Locate the cell with the specified text and output its (x, y) center coordinate. 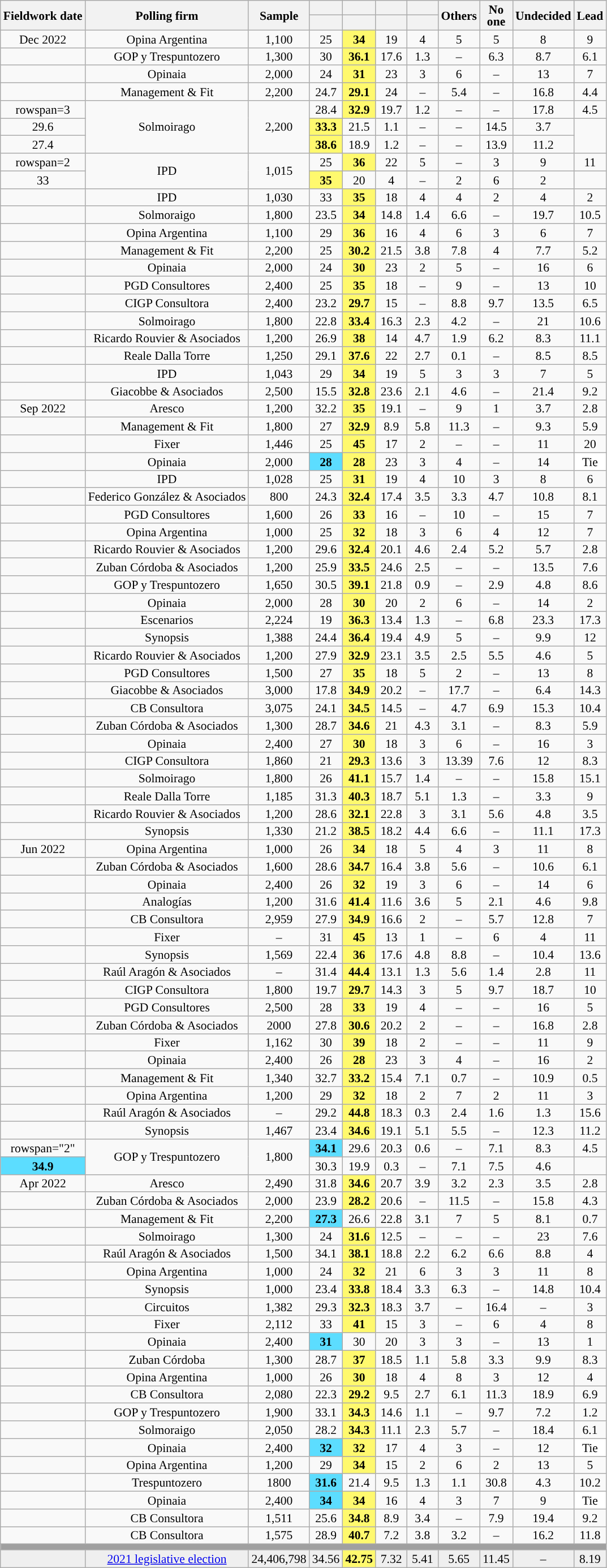
38.1 (359, 1253)
33.4 (359, 320)
1,162 (278, 1042)
22.4 (326, 955)
2,080 (278, 1395)
3,000 (278, 690)
1800 (278, 1483)
20.7 (391, 1183)
40.3 (359, 796)
Dec 2022 (43, 38)
11.8 (589, 1535)
23.5 (326, 215)
10.8 (543, 497)
Sep 2022 (43, 408)
16.6 (391, 920)
7.5 (496, 1165)
23.2 (326, 303)
1,446 (278, 443)
1.6 (496, 1113)
9.8 (589, 902)
13.9 (496, 145)
0.1 (459, 356)
10.5 (589, 215)
31.4 (326, 972)
34.56 (326, 1559)
42.75 (359, 1559)
41 (359, 1324)
34.7 (359, 867)
11.45 (496, 1559)
24.1 (326, 708)
0.9 (422, 585)
1,382 (278, 1307)
21.2 (326, 832)
28.9 (326, 1535)
27.8 (326, 1025)
1.9 (459, 338)
rowspan="2" (43, 1148)
15.1 (589, 778)
Fieldwork date (43, 15)
14.6 (391, 1412)
32.8 (359, 391)
24.3 (326, 497)
31.8 (326, 1183)
24.7 (326, 92)
18.2 (391, 832)
rowspan=3 (43, 110)
44.4 (359, 972)
26.9 (326, 338)
37 (359, 1360)
Circuitos (167, 1307)
33.8 (359, 1289)
15.3 (543, 708)
Undecided (543, 15)
1,575 (278, 1535)
12.5 (391, 1237)
1,340 (278, 1078)
33.1 (326, 1412)
1,650 (278, 585)
38.5 (359, 832)
3.9 (422, 1183)
30.6 (359, 1025)
Lead (589, 15)
32.7 (326, 1078)
30.2 (359, 250)
20.6 (391, 1201)
32.2 (326, 408)
12.8 (543, 920)
18.5 (391, 1360)
7.9 (496, 1518)
30.3 (326, 1165)
17.4 (391, 497)
2,112 (278, 1324)
36.4 (359, 638)
2.2 (422, 1253)
2,050 (278, 1430)
6.4 (543, 690)
7.7 (543, 250)
1,900 (278, 1412)
7.32 (391, 1559)
1,043 (278, 373)
5.65 (459, 1559)
11.6 (391, 902)
10.2 (589, 1483)
4.9 (422, 638)
8.6 (589, 585)
13.4 (391, 620)
2021 legislative election (167, 1559)
7.8 (459, 250)
17.7 (459, 690)
3,075 (278, 708)
38 (359, 338)
1,250 (278, 356)
1,330 (278, 832)
33.2 (359, 1078)
13.1 (391, 972)
34.8 (359, 1518)
Others (459, 15)
2000 (278, 1025)
3.4 (422, 1518)
1,569 (278, 955)
2,959 (278, 920)
8.7 (543, 57)
28.4 (326, 110)
1,860 (278, 760)
4.2 (459, 320)
Zuban Córdoba (167, 1360)
Trespuntozero (167, 1483)
25.9 (326, 567)
19.9 (359, 1165)
41.4 (359, 902)
16.2 (543, 1535)
15.7 (391, 778)
32.3 (359, 1307)
0.5 (589, 1078)
15.6 (589, 1113)
800 (278, 497)
1,185 (278, 796)
26.6 (359, 1218)
1,015 (278, 171)
13.39 (459, 760)
1,030 (278, 197)
11.5 (459, 1201)
rowspan=2 (43, 162)
27.3 (326, 1218)
15.4 (391, 1078)
Apr 2022 (43, 1183)
40.7 (359, 1535)
5.41 (422, 1559)
23.1 (391, 655)
20.3 (391, 1148)
2,224 (278, 620)
33.3 (326, 127)
23.9 (326, 1201)
33.5 (359, 567)
Polling firm (167, 15)
39.1 (359, 585)
23.3 (543, 620)
21.8 (391, 585)
0.6 (422, 1148)
30.5 (326, 585)
41.1 (359, 778)
23.6 (391, 391)
2.9 (496, 585)
32.1 (359, 813)
9.3 (543, 427)
44.8 (359, 1113)
20.1 (391, 550)
1,511 (278, 1518)
Federico González & Asociados (167, 497)
1,388 (278, 638)
2,490 (278, 1183)
37.6 (359, 356)
5.4 (459, 92)
27.4 (43, 145)
Analogías (167, 902)
16.3 (391, 320)
6.8 (496, 620)
8.19 (589, 1559)
18.8 (391, 1253)
34.5 (359, 708)
22.3 (326, 1395)
38.6 (326, 145)
24.4 (326, 638)
15.5 (326, 391)
25.6 (326, 1518)
3.6 (422, 902)
24.6 (391, 567)
31.3 (326, 796)
Noone (496, 15)
39 (359, 1042)
6.5 (589, 303)
12.3 (543, 1130)
1,028 (278, 479)
36.1 (359, 57)
30.8 (496, 1483)
24,406,798 (278, 1559)
Escenarios (167, 620)
Sample (278, 15)
1,467 (278, 1130)
36.3 (359, 620)
Jun 2022 (43, 848)
10.9 (543, 1078)
